Return the (x, y) coordinate for the center point of the cell that contains the specified text.  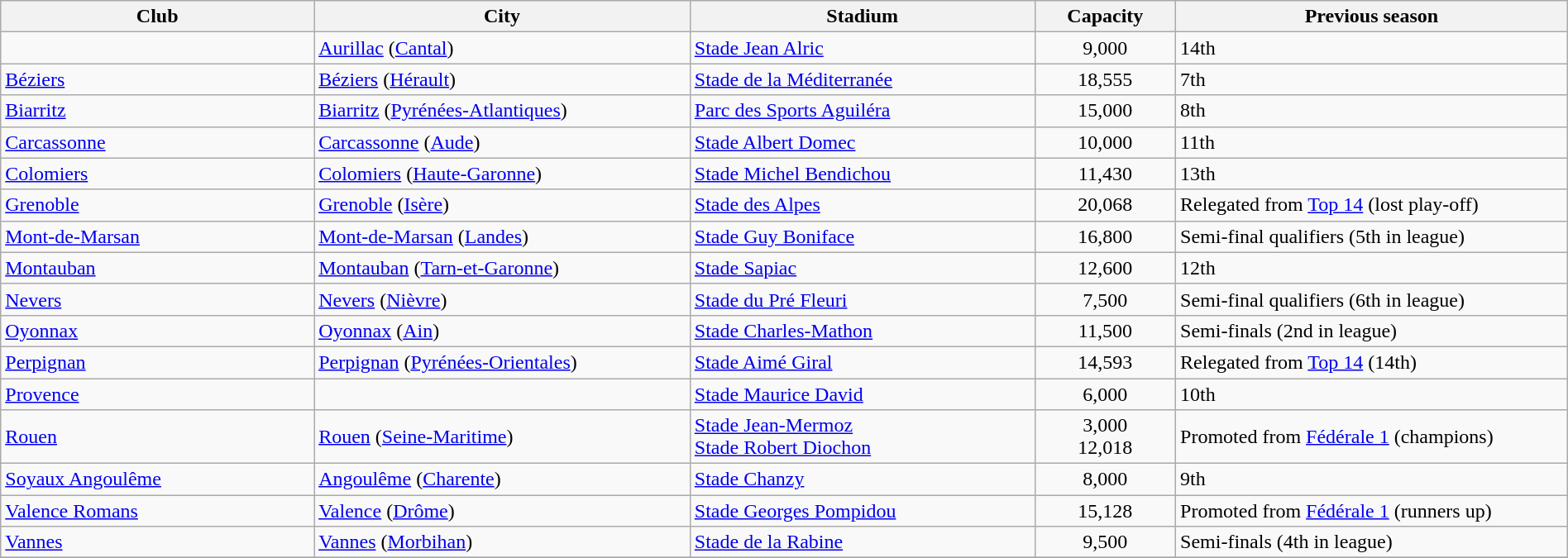
Valence Romans (157, 511)
Mont-de-Marsan (157, 236)
Stade des Alpes (862, 205)
Previous season (1372, 17)
Nevers (157, 299)
Stade Georges Pompidou (862, 511)
Rouen (157, 436)
7th (1372, 79)
Béziers (157, 79)
Stade Jean-MermozStade Robert Diochon (862, 436)
9,500 (1105, 542)
Promoted from Fédérale 1 (champions) (1372, 436)
11,500 (1105, 331)
Stadium (862, 17)
Montauban (Tarn-et-Garonne) (503, 268)
9,000 (1105, 48)
Semi-finals (4th in league) (1372, 542)
Colomiers (157, 174)
12th (1372, 268)
3,00012,018 (1105, 436)
Stade de la Méditerranée (862, 79)
7,500 (1105, 299)
Stade Sapiac (862, 268)
15,128 (1105, 511)
Béziers (Hérault) (503, 79)
Club (157, 17)
Stade du Pré Fleuri (862, 299)
Stade Maurice David (862, 394)
Stade Albert Domec (862, 142)
Semi-finals (2nd in league) (1372, 331)
Parc des Sports Aguiléra (862, 111)
Nevers (Nièvre) (503, 299)
6,000 (1105, 394)
Aurillac (Cantal) (503, 48)
Rouen (Seine-Maritime) (503, 436)
14,593 (1105, 362)
9th (1372, 479)
Valence (Drôme) (503, 511)
Stade Jean Alric (862, 48)
11th (1372, 142)
18,555 (1105, 79)
Stade Chanzy (862, 479)
Stade Michel Bendichou (862, 174)
14th (1372, 48)
Semi-final qualifiers (5th in league) (1372, 236)
13th (1372, 174)
10th (1372, 394)
Stade de la Rabine (862, 542)
11,430 (1105, 174)
Relegated from Top 14 (lost play-off) (1372, 205)
Perpignan (157, 362)
Montauban (157, 268)
City (503, 17)
Biarritz (157, 111)
Vannes (Morbihan) (503, 542)
Colomiers (Haute-Garonne) (503, 174)
Promoted from Fédérale 1 (runners up) (1372, 511)
Grenoble (157, 205)
Capacity (1105, 17)
Carcassonne (Aude) (503, 142)
Oyonnax (Ain) (503, 331)
Mont-de-Marsan (Landes) (503, 236)
Oyonnax (157, 331)
8,000 (1105, 479)
12,600 (1105, 268)
8th (1372, 111)
16,800 (1105, 236)
Stade Aimé Giral (862, 362)
Semi-final qualifiers (6th in league) (1372, 299)
20,068 (1105, 205)
Grenoble (Isère) (503, 205)
Relegated from Top 14 (14th) (1372, 362)
Stade Guy Boniface (862, 236)
15,000 (1105, 111)
Vannes (157, 542)
Perpignan (Pyrénées-Orientales) (503, 362)
Stade Charles-Mathon (862, 331)
10,000 (1105, 142)
Biarritz (Pyrénées-Atlantiques) (503, 111)
Provence (157, 394)
Carcassonne (157, 142)
Soyaux Angoulême (157, 479)
Angoulême (Charente) (503, 479)
